Pinpoint the cell where the given text exists, returning its (x, y) midpoint coordinate. 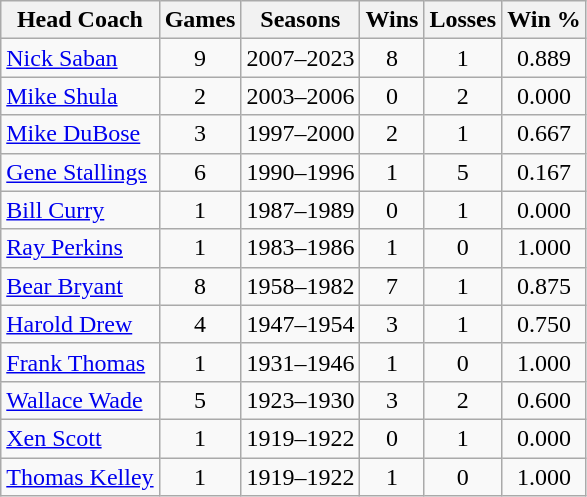
0.167 (544, 172)
6 (200, 172)
Losses (463, 20)
Games (200, 20)
Thomas Kelley (80, 477)
Mike DuBose (80, 134)
Mike Shula (80, 96)
1987–1989 (300, 210)
Xen Scott (80, 438)
0.667 (544, 134)
1958–1982 (300, 286)
1990–1996 (300, 172)
2007–2023 (300, 58)
9 (200, 58)
1947–1954 (300, 324)
1923–1930 (300, 400)
0.750 (544, 324)
Wins (392, 20)
Head Coach (80, 20)
Wallace Wade (80, 400)
0.875 (544, 286)
Seasons (300, 20)
4 (200, 324)
0.600 (544, 400)
Frank Thomas (80, 362)
Bear Bryant (80, 286)
0.889 (544, 58)
Harold Drew (80, 324)
1931–1946 (300, 362)
Ray Perkins (80, 248)
7 (392, 286)
1983–1986 (300, 248)
1997–2000 (300, 134)
2003–2006 (300, 96)
Nick Saban (80, 58)
Gene Stallings (80, 172)
Bill Curry (80, 210)
Win % (544, 20)
